Identify which cell holds the provided text, then report its (X, Y) central coordinate. 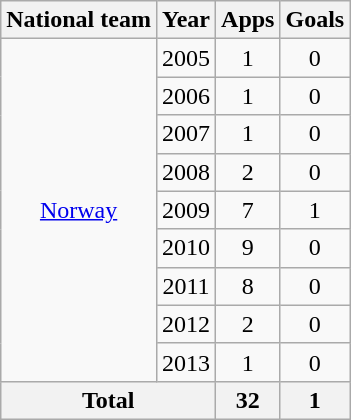
Year (186, 20)
2009 (186, 210)
2006 (186, 96)
Goals (315, 20)
8 (248, 286)
7 (248, 210)
2010 (186, 248)
Total (108, 400)
National team (79, 20)
32 (248, 400)
2007 (186, 134)
Apps (248, 20)
2013 (186, 362)
2011 (186, 286)
2008 (186, 172)
Norway (79, 210)
9 (248, 248)
2005 (186, 58)
2012 (186, 324)
